Pinpoint the cell where the given text exists, returning its (X, Y) midpoint coordinate. 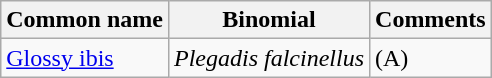
Glossy ibis (85, 58)
Common name (85, 20)
Comments (431, 20)
(A) (431, 58)
Binomial (268, 20)
Plegadis falcinellus (268, 58)
